Capture the cell that displays the provided text and extract its [x, y] central coordinate. 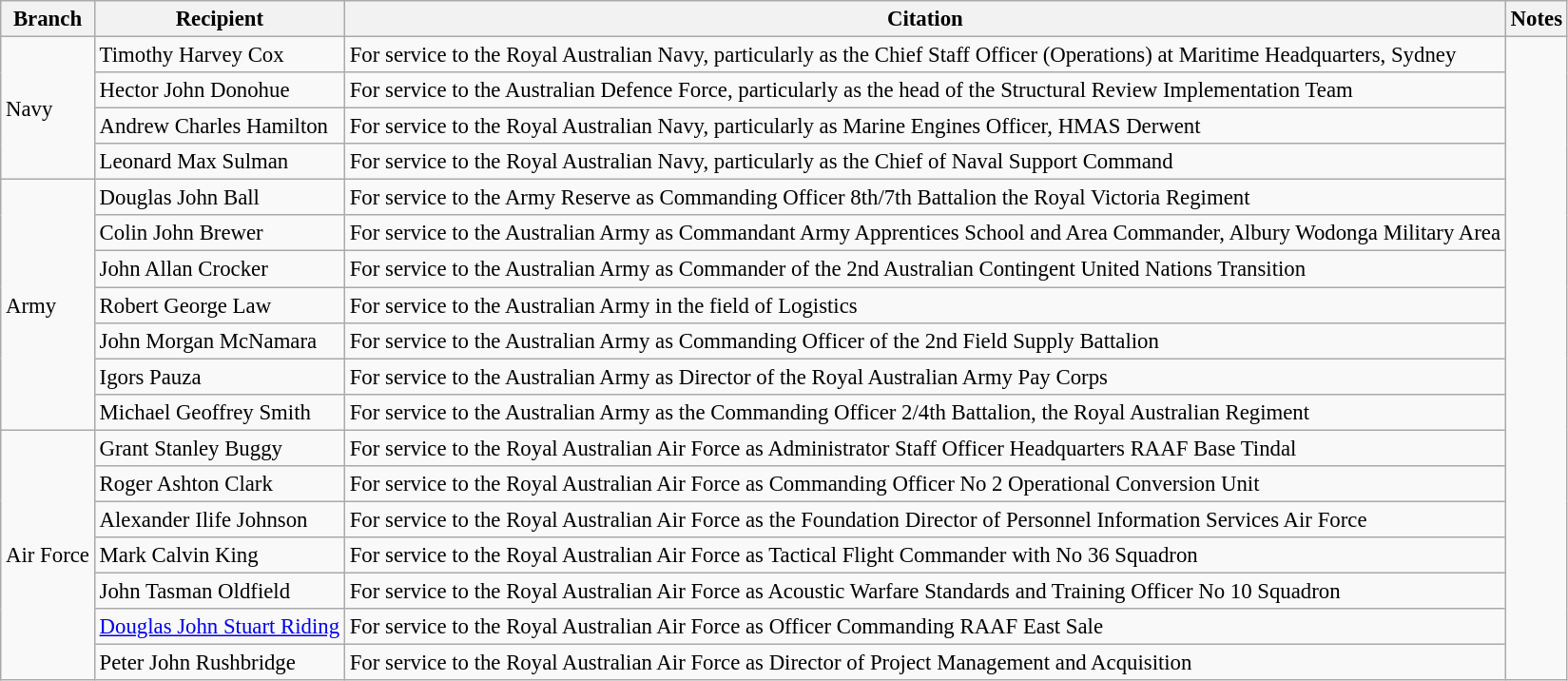
Igors Pauza [219, 377]
Air Force [48, 555]
Leonard Max Sulman [219, 162]
For service to the Australian Army as Commanding Officer of the 2nd Field Supply Battalion [924, 340]
For service to the Australian Army as Commandant Army Apprentices School and Area Commander, Albury Wodonga Military Area [924, 233]
Douglas John Ball [219, 198]
Navy [48, 108]
For service to the Royal Australian Air Force as Officer Commanding RAAF East Sale [924, 627]
For service to the Royal Australian Air Force as Administrator Staff Officer Headquarters RAAF Base Tindal [924, 448]
For service to the Royal Australian Air Force as Tactical Flight Commander with No 36 Squadron [924, 555]
Peter John Rushbridge [219, 663]
Robert George Law [219, 305]
Michael Geoffrey Smith [219, 412]
Andrew Charles Hamilton [219, 126]
For service to the Royal Australian Air Force as the Foundation Director of Personnel Information Services Air Force [924, 519]
For service to the Royal Australian Air Force as Acoustic Warfare Standards and Training Officer No 10 Squadron [924, 591]
Colin John Brewer [219, 233]
Timothy Harvey Cox [219, 55]
Notes [1537, 19]
For service to the Royal Australian Air Force as Director of Project Management and Acquisition [924, 663]
John Tasman Oldfield [219, 591]
Alexander Ilife Johnson [219, 519]
Citation [924, 19]
For service to the Army Reserve as Commanding Officer 8th/7th Battalion the Royal Victoria Regiment [924, 198]
Recipient [219, 19]
For service to the Australian Army as Director of the Royal Australian Army Pay Corps [924, 377]
For service to the Royal Australian Navy, particularly as Marine Engines Officer, HMAS Derwent [924, 126]
For service to the Royal Australian Navy, particularly as the Chief of Naval Support Command [924, 162]
Roger Ashton Clark [219, 484]
Grant Stanley Buggy [219, 448]
For service to the Royal Australian Navy, particularly as the Chief Staff Officer (Operations) at Maritime Headquarters, Sydney [924, 55]
Mark Calvin King [219, 555]
For service to the Royal Australian Air Force as Commanding Officer No 2 Operational Conversion Unit [924, 484]
Douglas John Stuart Riding [219, 627]
For service to the Australian Army as the Commanding Officer 2/4th Battalion, the Royal Australian Regiment [924, 412]
For service to the Australian Defence Force, particularly as the head of the Structural Review Implementation Team [924, 90]
For service to the Australian Army as Commander of the 2nd Australian Contingent United Nations Transition [924, 269]
John Allan Crocker [219, 269]
For service to the Australian Army in the field of Logistics [924, 305]
John Morgan McNamara [219, 340]
Hector John Donohue [219, 90]
Branch [48, 19]
Army [48, 304]
